Capture the cell that displays the provided text and extract its [x, y] central coordinate. 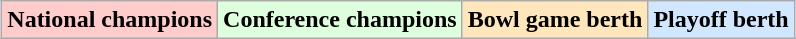
Bowl game berth [555, 20]
Playoff berth [721, 20]
Conference champions [340, 20]
National champions [110, 20]
